Locate the cell with the specified text and output its (X, Y) center coordinate. 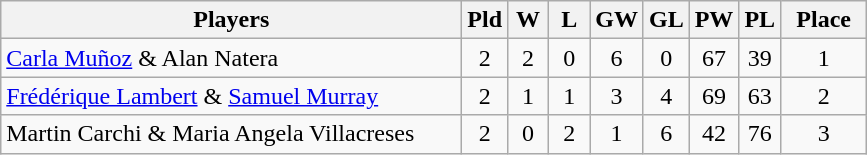
Carla Muñoz & Alan Natera (232, 58)
39 (760, 58)
76 (760, 134)
63 (760, 96)
4 (666, 96)
Pld (485, 20)
W (528, 20)
67 (714, 58)
GL (666, 20)
PW (714, 20)
Players (232, 20)
Martin Carchi & Maria Angela Villacreses (232, 134)
GW (617, 20)
Frédérique Lambert & Samuel Murray (232, 96)
L (570, 20)
42 (714, 134)
Place (824, 20)
PL (760, 20)
69 (714, 96)
